Extract the [X, Y] coordinate from the center of the cell holding the provided text.  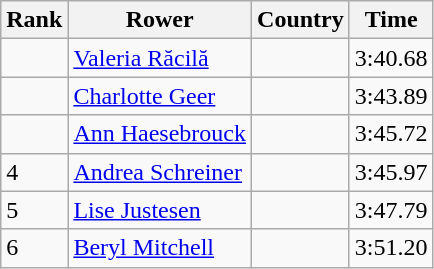
Valeria Răcilă [160, 58]
4 [34, 172]
Andrea Schreiner [160, 172]
Charlotte Geer [160, 96]
3:45.97 [391, 172]
3:43.89 [391, 96]
Rower [160, 20]
Beryl Mitchell [160, 248]
3:40.68 [391, 58]
3:47.79 [391, 210]
5 [34, 210]
Country [301, 20]
3:45.72 [391, 134]
Lise Justesen [160, 210]
Rank [34, 20]
Time [391, 20]
3:51.20 [391, 248]
Ann Haesebrouck [160, 134]
6 [34, 248]
